Determine the [X, Y] coordinate at the center of the cell enclosing the given text.  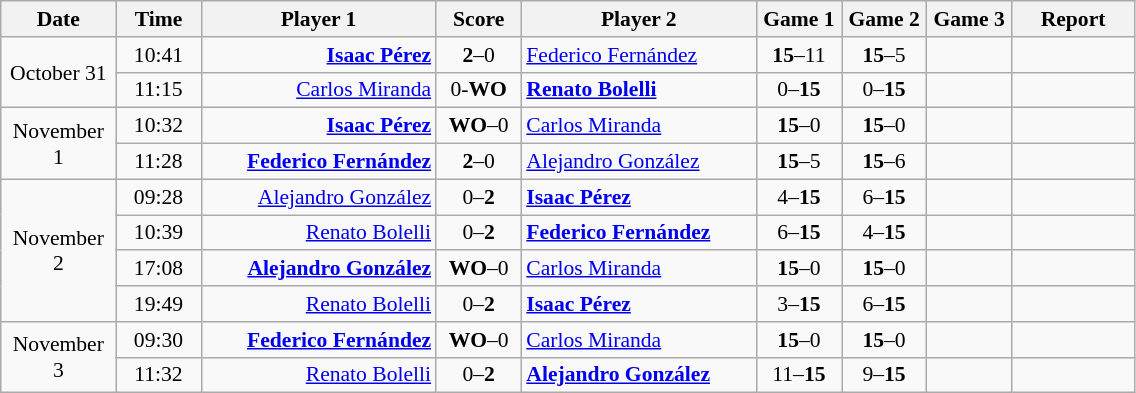
9–15 [884, 375]
11–15 [798, 375]
Player 2 [638, 19]
November 2 [58, 250]
10:32 [158, 126]
November 3 [58, 358]
19:49 [158, 304]
15–6 [884, 162]
17:08 [158, 269]
Player 1 [318, 19]
Report [1074, 19]
3–15 [798, 304]
09:30 [158, 340]
0-WO [478, 90]
09:28 [158, 197]
10:41 [158, 55]
Score [478, 19]
Game 1 [798, 19]
11:28 [158, 162]
Time [158, 19]
11:32 [158, 375]
November 1 [58, 144]
Game 2 [884, 19]
Game 3 [970, 19]
10:39 [158, 233]
October 31 [58, 72]
Date [58, 19]
15–11 [798, 55]
11:15 [158, 90]
